Output the [x, y] coordinate of the center of the cell containing the given text.  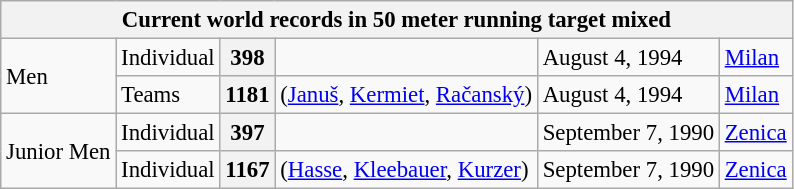
397 [248, 133]
1181 [248, 95]
(Januš, Kermiet, Račanský) [406, 95]
1167 [248, 170]
Teams [168, 95]
Men [58, 76]
(Hasse, Kleebauer, Kurzer) [406, 170]
398 [248, 58]
Junior Men [58, 152]
Current world records in 50 meter running target mixed [396, 20]
